Scan for the cell matching the given text and deliver its (X, Y) coordinate at center. 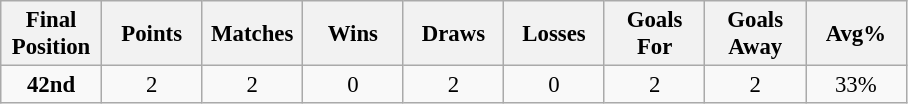
Points (152, 34)
Avg% (856, 34)
Losses (554, 34)
42nd (52, 85)
Draws (454, 34)
Final Position (52, 34)
Matches (252, 34)
Goals Away (756, 34)
Wins (354, 34)
Goals For (654, 34)
33% (856, 85)
